Output the (x, y) coordinate of the center of the cell containing the given text.  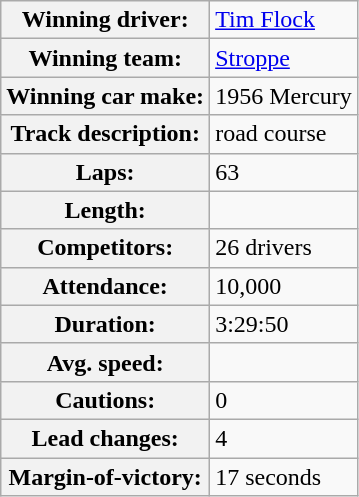
Winning driver: (106, 20)
3:29:50 (284, 324)
Avg. speed: (106, 362)
26 drivers (284, 248)
1956 Mercury (284, 96)
Winning team: (106, 58)
Winning car make: (106, 96)
4 (284, 438)
Laps: (106, 172)
Stroppe (284, 58)
17 seconds (284, 477)
0 (284, 400)
Attendance: (106, 286)
Tim Flock (284, 20)
Length: (106, 210)
Track description: (106, 134)
Duration: (106, 324)
Cautions: (106, 400)
Margin-of-victory: (106, 477)
Competitors: (106, 248)
10,000 (284, 286)
road course (284, 134)
63 (284, 172)
Lead changes: (106, 438)
